Locate the cell with the specified text and output its [x, y] center coordinate. 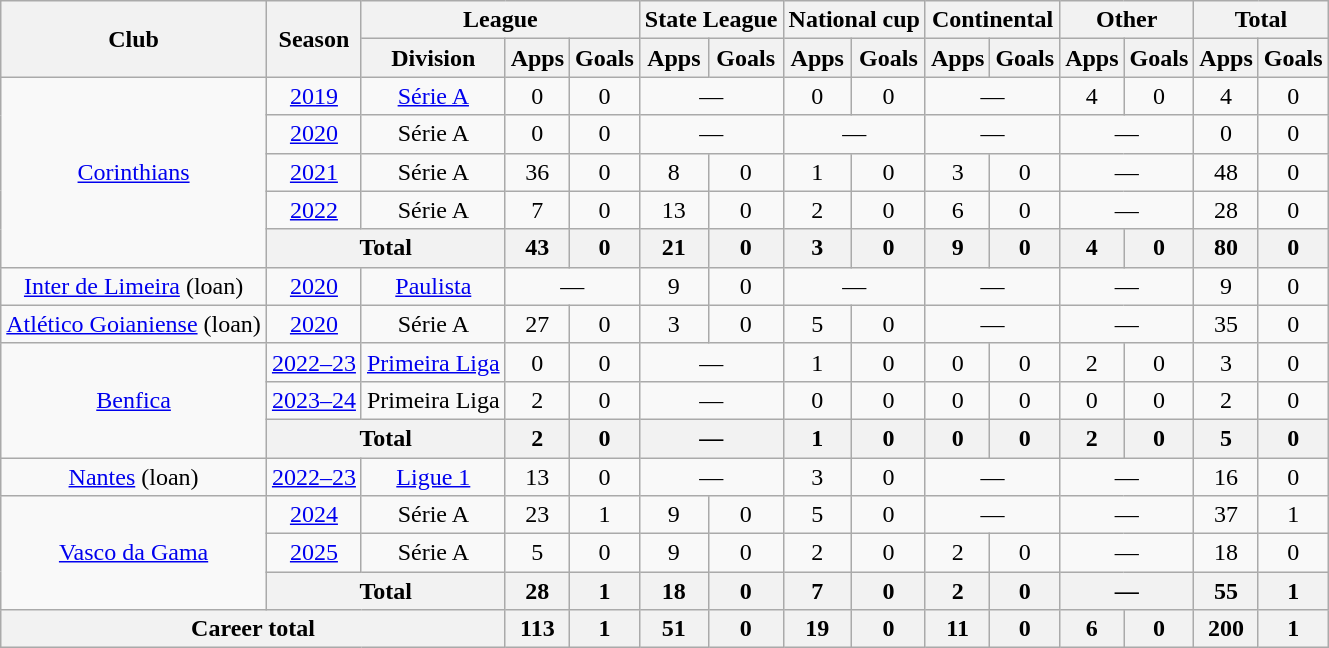
Continental [992, 20]
Atlético Goianiense (loan) [134, 324]
2022 [314, 210]
Club [134, 39]
51 [674, 629]
Season [314, 39]
23 [537, 515]
Corinthians [134, 172]
11 [957, 629]
2024 [314, 515]
2021 [314, 172]
Ligue 1 [433, 477]
Other [1127, 20]
Inter de Limeira (loan) [134, 286]
Paulista [433, 286]
200 [1226, 629]
8 [674, 172]
2023–24 [314, 400]
21 [674, 248]
16 [1226, 477]
National cup [854, 20]
43 [537, 248]
2025 [314, 553]
37 [1226, 515]
League [500, 20]
Division [433, 58]
48 [1226, 172]
19 [817, 629]
Vasco da Gama [134, 553]
27 [537, 324]
Nantes (loan) [134, 477]
35 [1226, 324]
2019 [314, 96]
80 [1226, 248]
Career total [253, 629]
Benfica [134, 400]
113 [537, 629]
55 [1226, 591]
State League [711, 20]
36 [537, 172]
